From the cell containing the given text, extract its center point as (x, y) coordinate. 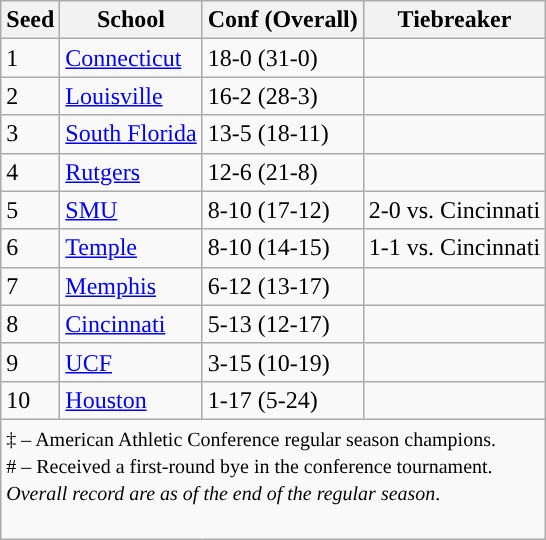
South Florida (131, 134)
3-15 (10-19) (282, 362)
Connecticut (131, 58)
Louisville (131, 96)
Rutgers (131, 172)
8-10 (17-12) (282, 210)
5-13 (12-17) (282, 324)
1 (30, 58)
SMU (131, 210)
9 (30, 362)
12-6 (21-8) (282, 172)
Cincinnati (131, 324)
Seed (30, 20)
Memphis (131, 286)
4 (30, 172)
13-5 (18-11) (282, 134)
UCF (131, 362)
5 (30, 210)
2 (30, 96)
16-2 (28-3) (282, 96)
8 (30, 324)
Conf (Overall) (282, 20)
Tiebreaker (454, 20)
18-0 (31-0) (282, 58)
School (131, 20)
1-1 vs. Cincinnati (454, 248)
2-0 vs. Cincinnati (454, 210)
Houston (131, 400)
10 (30, 400)
6 (30, 248)
Temple (131, 248)
6-12 (13-17) (282, 286)
8-10 (14-15) (282, 248)
3 (30, 134)
7 (30, 286)
1-17 (5-24) (282, 400)
